Return the (X, Y) coordinate for the center point of the cell that contains the specified text.  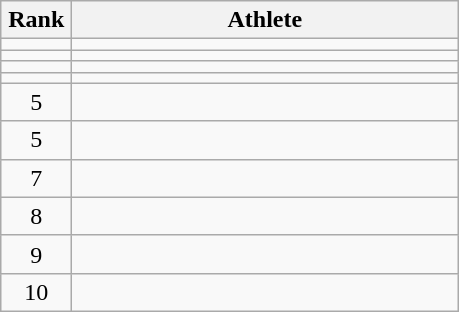
7 (36, 178)
8 (36, 216)
Athlete (265, 20)
Rank (36, 20)
10 (36, 292)
9 (36, 254)
